For the text-containing cell, return its midpoint in [X, Y] coordinate format. 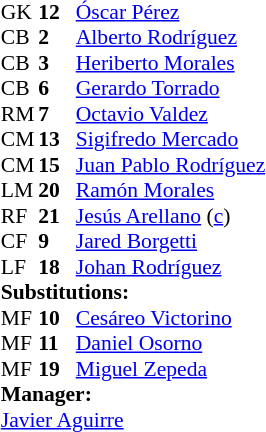
Jesús Arellano (c) [170, 216]
RM [20, 114]
Heriberto Morales [170, 63]
Substitutions: [133, 293]
Gerardo Torrado [170, 89]
Jared Borgetti [170, 241]
11 [57, 343]
21 [57, 216]
10 [57, 318]
2 [57, 37]
Manager: [133, 395]
Octavio Valdez [170, 114]
RF [20, 216]
19 [57, 369]
Johan Rodríguez [170, 267]
Alberto Rodríguez [170, 37]
15 [57, 165]
20 [57, 191]
6 [57, 89]
7 [57, 114]
3 [57, 63]
Miguel Zepeda [170, 369]
LM [20, 191]
LF [20, 267]
Ramón Morales [170, 191]
Sigifredo Mercado [170, 139]
Juan Pablo Rodríguez [170, 165]
9 [57, 241]
Cesáreo Victorino [170, 318]
Daniel Osorno [170, 343]
CF [20, 241]
13 [57, 139]
18 [57, 267]
